Capture the cell that displays the provided text and extract its (x, y) central coordinate. 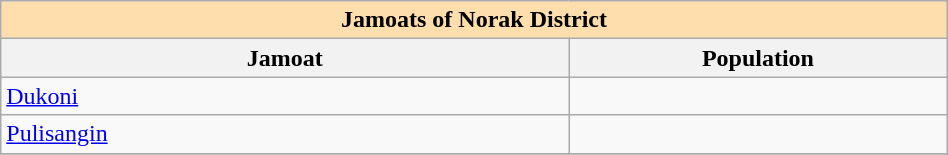
Pulisangin (285, 134)
Population (758, 58)
Jamoats of Norak District (474, 20)
Dukoni (285, 96)
Jamoat (285, 58)
